Output the [X, Y] coordinate of the center of the cell containing the given text.  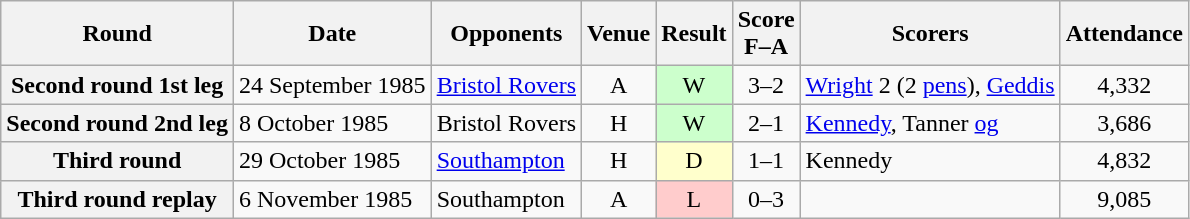
L [694, 199]
4,832 [1124, 161]
3–2 [766, 85]
Kennedy, Tanner og [930, 123]
24 September 1985 [332, 85]
Attendance [1124, 34]
0–3 [766, 199]
Second round 2nd leg [118, 123]
Scorers [930, 34]
3,686 [1124, 123]
Second round 1st leg [118, 85]
2–1 [766, 123]
6 November 1985 [332, 199]
Date [332, 34]
Kennedy [930, 161]
Result [694, 34]
1–1 [766, 161]
Third round replay [118, 199]
4,332 [1124, 85]
ScoreF–A [766, 34]
D [694, 161]
Third round [118, 161]
Round [118, 34]
Venue [619, 34]
Wright 2 (2 pens), Geddis [930, 85]
29 October 1985 [332, 161]
8 October 1985 [332, 123]
Opponents [506, 34]
9,085 [1124, 199]
